Locate the cell with the specified text and output its [X, Y] center coordinate. 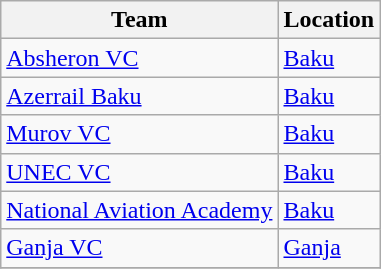
Ganja [329, 248]
Location [329, 20]
National Aviation Academy [140, 210]
Murov VC [140, 134]
Ganja VC [140, 248]
Team [140, 20]
UNEC VC [140, 172]
Azerrail Baku [140, 96]
Absheron VC [140, 58]
